Locate the cell with the specified text and output its [x, y] center coordinate. 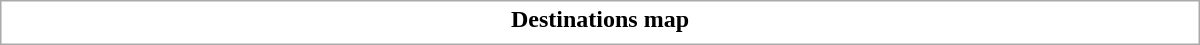
Destinations map [600, 19]
